Identify which cell holds the provided text, then report its (x, y) central coordinate. 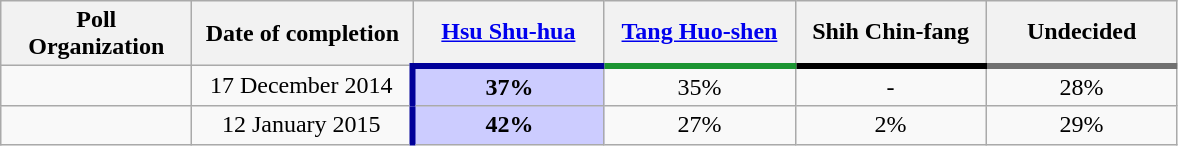
37% (508, 86)
42% (508, 125)
Undecided (1082, 34)
2% (890, 125)
Tang Huo-shen (700, 34)
Shih Chin-fang (890, 34)
17 December 2014 (302, 86)
Poll Organization (96, 34)
28% (1082, 86)
29% (1082, 125)
- (890, 86)
12 January 2015 (302, 125)
35% (700, 86)
Hsu Shu-hua (508, 34)
Date of completion (302, 34)
27% (700, 125)
